For the text-containing cell, return its midpoint in [x, y] coordinate format. 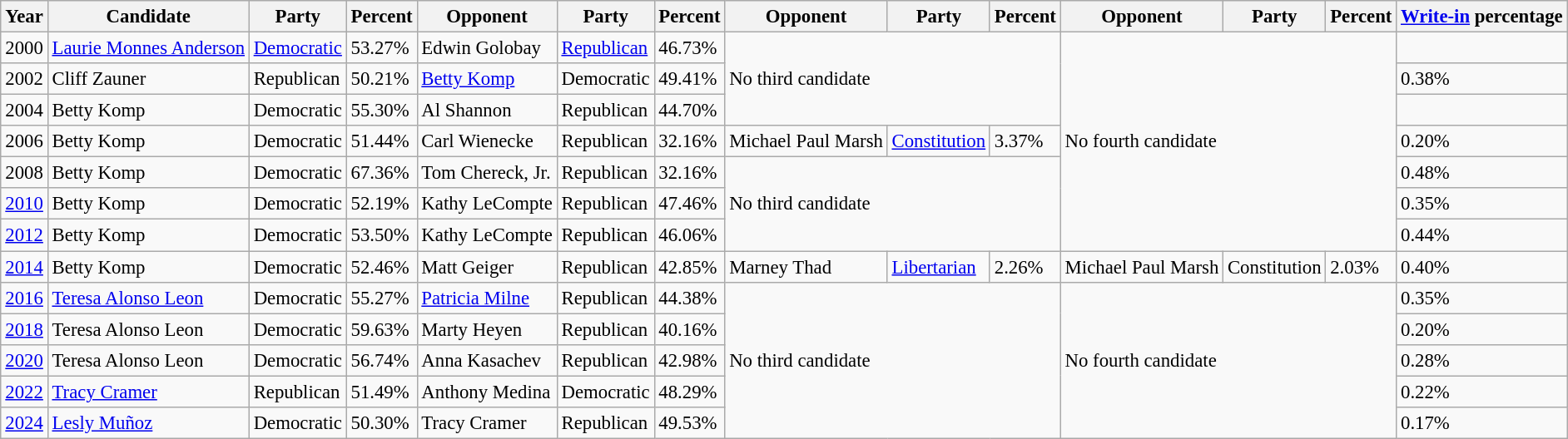
48.29% [689, 392]
50.30% [381, 422]
52.46% [381, 267]
2014 [24, 267]
67.36% [381, 173]
59.63% [381, 329]
0.48% [1481, 173]
2016 [24, 298]
56.74% [381, 360]
Marney Thad [806, 267]
53.27% [381, 47]
Libertarian [939, 267]
0.17% [1481, 422]
0.28% [1481, 360]
2020 [24, 360]
0.22% [1481, 392]
Anna Kasachev [487, 360]
2002 [24, 79]
Al Shannon [487, 111]
44.38% [689, 298]
2022 [24, 392]
Tom Chereck, Jr. [487, 173]
Candidate [148, 17]
52.19% [381, 204]
46.73% [689, 47]
Laurie Monnes Anderson [148, 47]
Matt Geiger [487, 267]
0.40% [1481, 267]
2018 [24, 329]
2006 [24, 141]
Write-in percentage [1481, 17]
0.44% [1481, 235]
2012 [24, 235]
Carl Wienecke [487, 141]
2000 [24, 47]
3.37% [1025, 141]
Marty Heyen [487, 329]
49.53% [689, 422]
2.26% [1025, 267]
51.44% [381, 141]
50.21% [381, 79]
0.38% [1481, 79]
40.16% [689, 329]
Anthony Medina [487, 392]
Patricia Milne [487, 298]
53.50% [381, 235]
Year [24, 17]
55.30% [381, 111]
42.98% [689, 360]
44.70% [689, 111]
49.41% [689, 79]
Cliff Zauner [148, 79]
2024 [24, 422]
2010 [24, 204]
46.06% [689, 235]
Edwin Golobay [487, 47]
55.27% [381, 298]
2008 [24, 173]
2004 [24, 111]
47.46% [689, 204]
Lesly Muñoz [148, 422]
51.49% [381, 392]
2.03% [1362, 267]
42.85% [689, 267]
